Find where the given text appears and provide that cell's center as [x, y] coordinate. 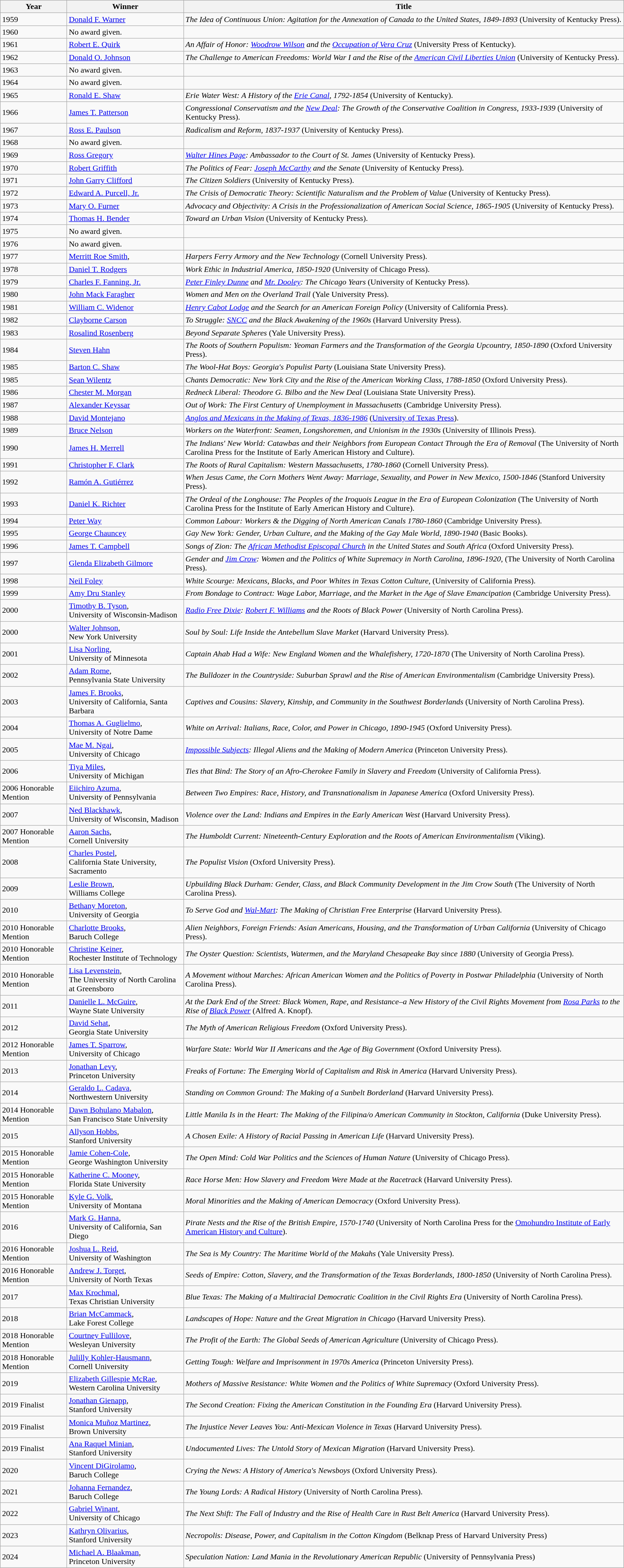
Radio Free Dixie: Robert F. Williams and the Roots of Black Power (University of North Carolina Press). [404, 610]
1994 [34, 521]
1986 [34, 392]
2007 [34, 814]
2013 [34, 1071]
Michael A. Blaakman, Princeton University [125, 1557]
Julilly Kohler-Hausmann, Cornell University [125, 1361]
James T. Campbell [125, 546]
Alexander Keyssar [125, 405]
Monica Muñoz Martinez, Brown University [125, 1427]
The Profit of the Earth: The Global Seeds of American Agriculture (University of Chicago Press). [404, 1340]
2023 [34, 1535]
1969 [34, 155]
From Bondage to Contract: Wage Labor, Marriage, and the Market in the Age of Slave Emancipation (Cambridge University Press). [404, 593]
1967 [34, 130]
Katherine C. Mooney, Florida State University [125, 1179]
White on Arrival: Italians, Race, Color, and Power in Chicago, 1890-1945 (Oxford University Press). [404, 728]
Beyond Separate Spheres (Yale University Press). [404, 333]
Kyle G. Volk, University of Montana [125, 1201]
Henry Cabot Lodge and the Search for an American Foreign Policy (University of California Press). [404, 307]
1998 [34, 580]
2024 [34, 1557]
Little Manila Is in the Heart: The Making of the Filipina/o American Community in Stockton, California (Duke University Press). [404, 1114]
James T. Sparrow, University of Chicago [125, 1050]
2015 [34, 1136]
Workers on the Waterfront: Seamen, Longshoremen, and Unionism in the 1930s (University of Illinois Press). [404, 430]
1973 [34, 206]
Crying the News: A History of America's Newsboys (Oxford University Press). [404, 1470]
The Myth of American Religious Freedom (Oxford University Press). [404, 1028]
Chants Democratic: New York City and the Rise of the American Working Class, 1788-1850 (Oxford University Press). [404, 380]
Aaron Sachs, Cornell University [125, 836]
Adam Rome, Pennsylvania State University [125, 676]
1982 [34, 320]
1960 [34, 32]
Between Two Empires: Race, History, and Transnationalism in Japanese America (Oxford University Press). [404, 793]
John Garry Clifford [125, 181]
Upbuilding Black Durham: Gender, Class, and Black Community Development in the Jim Crow South (The University of North Carolina Press). [404, 888]
Year [34, 7]
2007 Honorable Mention [34, 836]
Chester M. Morgan [125, 392]
Gabriel Winant, University of Chicago [125, 1513]
Gender and Jim Crow: Women and the Politics of White Supremacy in North Carolina, 1896-1920, (The University of North Carolina Press). [404, 563]
Clayborne Carson [125, 320]
1979 [34, 282]
The Humboldt Current: Nineteenth-Century Exploration and the Roots of American Environmentalism (Viking). [404, 836]
Tiya Miles, University of Michigan [125, 771]
1993 [34, 504]
1962 [34, 57]
1989 [34, 430]
Charles F. Fanning, Jr. [125, 282]
1983 [34, 333]
Erie Water West: A History of the Erie Canal, 1792-1854 (University of Kentucky). [404, 95]
1997 [34, 563]
Seeds of Empire: Cotton, Slavery, and the Transformation of the Texas Borderlands, 1800-1850 (University of North Carolina Press). [404, 1275]
1980 [34, 295]
2006 [34, 771]
Christine Keiner, Rochester Institute of Technology [125, 954]
To Serve God and Wal-Mart: The Making of Christian Free Enterprise (Harvard University Press). [404, 910]
Common Labour: Workers & the Digging of North American Canals 1780-1860 (Cambridge University Press). [404, 521]
Peter Finley Dunne and Mr. Dooley: The Chicago Years (University of Kentucky Press). [404, 282]
White Scourge: Mexicans, Blacks, and Poor Whites in Texas Cotton Culture, (University of California Press). [404, 580]
Walter Hines Page: Ambassador to the Court of St. James (University of Kentucky Press). [404, 155]
Getting Tough: Welfare and Imprisonment in 1970s America (Princeton University Press). [404, 1361]
The Roots of Rural Capitalism: Western Massachusetts, 1780-1860 (Cornell University Press). [404, 465]
2022 [34, 1513]
Race Horse Men: How Slavery and Freedom Were Made at the Racetrack (Harvard University Press). [404, 1179]
Geraldo L. Cadava, Northwestern University [125, 1093]
1977 [34, 257]
1987 [34, 405]
Thomas H. Bender [125, 219]
1971 [34, 181]
2020 [34, 1470]
The Populist Vision (Oxford University Press). [404, 862]
The Crisis of Democratic Theory: Scientific Naturalism and the Problem of Value (University of Kentucky Press). [404, 193]
The Injustice Never Leaves You: Anti-Mexican Violence in Texas (Harvard University Press). [404, 1427]
Donald F. Warner [125, 19]
1991 [34, 465]
Captain Ahab Had a Wife: New England Women and the Whalefishery, 1720-1870 (The University of North Carolina Press). [404, 654]
John Mack Faragher [125, 295]
1959 [34, 19]
Edward A. Purcell, Jr. [125, 193]
Harpers Ferry Armory and the New Technology (Cornell University Press). [404, 257]
Dawn Bohulano Mabalon, San Francisco State University [125, 1114]
1972 [34, 193]
1984 [34, 350]
Robert Griffith [125, 168]
1966 [34, 113]
Speculation Nation: Land Mania in the Revolutionary American Republic (University of Pennsylvania Press) [404, 1557]
Jamie Cohen-Cole, George Washington University [125, 1158]
Winner [125, 7]
Walter Johnson, New York University [125, 632]
Barton C. Shaw [125, 367]
2010 [34, 910]
1974 [34, 219]
Glenda Elizabeth Gilmore [125, 563]
William C. Widenor [125, 307]
Thomas A. Guglielmo, University of Notre Dame [125, 728]
Elizabeth Gillespie McRae, Western Carolina University [125, 1383]
Ned Blackhawk, University of Wisconsin, Madison [125, 814]
1970 [34, 168]
Freaks of Fortune: The Emerging World of Capitalism and Risk in America (Harvard University Press). [404, 1071]
Christopher F. Clark [125, 465]
Johanna Fernandez, Baruch College [125, 1492]
Vincent DiGirolamo, Baruch College [125, 1470]
1995 [34, 533]
2019 [34, 1383]
2011 [34, 1006]
The Politics of Fear: Joseph McCarthy and the Senate (University of Kentucky Press). [404, 168]
Bethany Moreton, University of Georgia [125, 910]
Neil Foley [125, 580]
David Sehat, Georgia State University [125, 1028]
Daniel T. Rodgers [125, 269]
The Oyster Question: Scientists, Watermen, and the Maryland Chesapeake Bay since 1880 (University of Georgia Press). [404, 954]
Rosalind Rosenberg [125, 333]
1978 [34, 269]
Undocumented Lives: The Untold Story of Mexican Migration (Harvard University Press). [404, 1449]
Timothy B. Tyson, University of Wisconsin-Madison [125, 610]
2021 [34, 1492]
Peter Way [125, 521]
1968 [34, 142]
When Jesus Came, the Corn Mothers Went Away: Marriage, Sexuality, and Power in New Mexico, 1500-1846 (Stanford University Press). [404, 482]
2014 [34, 1093]
James F. Brooks, University of California, Santa Barbara [125, 702]
1992 [34, 482]
Joshua L. Reid, University of Washington [125, 1253]
Out of Work: The First Century of Unemployment in Massachusetts (Cambridge University Press). [404, 405]
The Wool-Hat Boys: Georgia's Populist Party (Louisiana State University Press). [404, 367]
Bruce Nelson [125, 430]
The Idea of Continuous Union: Agitation for the Annexation of Canada to the United States, 1849-1893 (University of Kentucky Press). [404, 19]
1999 [34, 593]
Allyson Hobbs, Stanford University [125, 1136]
1988 [34, 418]
Jonathan Gienapp, Stanford University [125, 1405]
Necropolis: Disease, Power, and Capitalism in the Cotton Kingdom (Belknap Press of Harvard University Press) [404, 1535]
The Challenge to American Freedoms: World War I and the Rise of the American Civil Liberties Union (University of Kentucky Press). [404, 57]
Ramón A. Gutiérrez [125, 482]
1975 [34, 231]
Advocacy and Objectivity: A Crisis in the Professionalization of American Social Science, 1865-1905 (University of Kentucky Press). [404, 206]
2012 [34, 1028]
James H. Merrell [125, 448]
The Citizen Soldiers (University of Kentucky Press). [404, 181]
Ana Raquel Minian, Stanford University [125, 1449]
Redneck Liberal: Theodore G. Bilbo and the New Deal (Louisiana State University Press). [404, 392]
2018 [34, 1318]
Title [404, 7]
Donald O. Johnson [125, 57]
Mark G. Hanna,University of California, San Diego [125, 1227]
Radicalism and Reform, 1837-1937 (University of Kentucky Press). [404, 130]
1961 [34, 45]
Charles Postel, California State University, Sacramento [125, 862]
Lisa Norling, University of Minnesota [125, 654]
Gay New York: Gender, Urban Culture, and the Making of the Gay Male World, 1890-1940 (Basic Books). [404, 533]
1963 [34, 70]
Brian McCammack, Lake Forest College [125, 1318]
Kathryn Olivarius, Stanford University [125, 1535]
A Movement without Marches: African American Women and the Politics of Poverty in Postwar Philadelphia (University of North Carolina Press). [404, 980]
Charlotte Brooks, Baruch College [125, 932]
David Montejano [125, 418]
An Affair of Honor: Woodrow Wilson and the Occupation of Vera Cruz (University Press of Kentucky). [404, 45]
George Chauncey [125, 533]
Ross Gregory [125, 155]
The Roots of Southern Populism: Yeoman Farmers and the Transformation of the Georgia Upcountry, 1850-1890 (Oxford University Press). [404, 350]
2009 [34, 888]
Captives and Cousins: Slavery, Kinship, and Community in the Southwest Borderlands (University of North Carolina Press). [404, 702]
Merritt Roe Smith, [125, 257]
Leslie Brown, Williams College [125, 888]
2008 [34, 862]
The Next Shift: The Fall of Industry and the Rise of Health Care in Rust Belt America (Harvard University Press). [404, 1513]
Mary O. Furner [125, 206]
Mothers of Massive Resistance: White Women and the Politics of White Supremacy (Oxford University Press). [404, 1383]
1996 [34, 546]
Ronald E. Shaw [125, 95]
2002 [34, 676]
The Second Creation: Fixing the American Constitution in the Founding Era (Harvard University Press). [404, 1405]
Mae M. Ngai, University of Chicago [125, 750]
Congressional Conservatism and the New Deal: The Growth of the Conservative Coalition in Congress, 1933-1939 (University of Kentucky Press). [404, 113]
Blue Texas: The Making of a Multiracial Democratic Coalition in the Civil Rights Era (University of North Carolina Press). [404, 1297]
Work Ethic in Industrial America, 1850-1920 (University of Chicago Press). [404, 269]
The Bulldozer in the Countryside: Suburban Sprawl and the Rise of American Environmentalism (Cambridge University Press). [404, 676]
Alien Neighbors, Foreign Friends: Asian Americans, Housing, and the Transformation of Urban California (University of Chicago Press). [404, 932]
1990 [34, 448]
Ross E. Paulson [125, 130]
Danielle L. McGuire, Wayne State University [125, 1006]
Amy Dru Stanley [125, 593]
2016 [34, 1227]
Steven Hahn [125, 350]
The Young Lords: A Radical History (University of North Carolina Press). [404, 1492]
2017 [34, 1297]
Daniel K. Richter [125, 504]
Max Krochmal,Texas Christian University [125, 1297]
2006 Honorable Mention [34, 793]
Women and Men on the Overland Trail (Yale University Press). [404, 295]
James T. Patterson [125, 113]
Moral Minorities and the Making of American Democracy (Oxford University Press). [404, 1201]
Violence over the Land: Indians and Empires in the Early American West (Harvard University Press). [404, 814]
Robert E. Quirk [125, 45]
Jonathan Levy, Princeton University [125, 1071]
Songs of Zion: The African Methodist Episcopal Church in the United States and South Africa (Oxford University Press). [404, 546]
1964 [34, 83]
Sean Wilentz [125, 380]
To Struggle: SNCC and the Black Awakening of the 1960s (Harvard University Press). [404, 320]
2001 [34, 654]
Impossible Subjects: Illegal Aliens and the Making of Modern America (Princeton University Press). [404, 750]
Warfare State: World War II Americans and the Age of Big Government (Oxford University Press). [404, 1050]
Ties that Bind: The Story of an Afro-Cherokee Family in Slavery and Freedom (University of California Press). [404, 771]
The Open Mind: Cold War Politics and the Sciences of Human Nature (University of Chicago Press). [404, 1158]
2005 [34, 750]
2012 Honorable Mention [34, 1050]
1981 [34, 307]
Lisa Levenstein, The University of North Carolina at Greensboro [125, 980]
Courtney Fullilove, Wesleyan University [125, 1340]
Anglos and Mexicans in the Making of Texas, 1836-1986 (University of Texas Press). [404, 418]
Standing on Common Ground: The Making of a Sunbelt Borderland (Harvard University Press). [404, 1093]
2014 Honorable Mention [34, 1114]
Eiichiro Azuma, University of Pennsylvania [125, 793]
1976 [34, 244]
2004 [34, 728]
Soul by Soul: Life Inside the Antebellum Slave Market (Harvard University Press). [404, 632]
Andrew J. Torget, University of North Texas [125, 1275]
Landscapes of Hope: Nature and the Great Migration in Chicago (Harvard University Press). [404, 1318]
1965 [34, 95]
2003 [34, 702]
Toward an Urban Vision (University of Kentucky Press). [404, 219]
A Chosen Exile: A History of Racial Passing in American Life (Harvard University Press). [404, 1136]
The Sea is My Country: The Maritime World of the Makahs (Yale University Press). [404, 1253]
